Search for the cell housing the specified text and yield its [x, y] center coordinate. 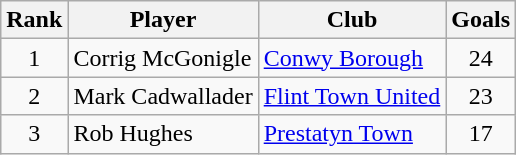
Rank [34, 20]
23 [481, 96]
Flint Town United [352, 96]
Club [352, 20]
Mark Cadwallader [163, 96]
Prestatyn Town [352, 134]
2 [34, 96]
Goals [481, 20]
Conwy Borough [352, 58]
Corrig McGonigle [163, 58]
3 [34, 134]
Rob Hughes [163, 134]
17 [481, 134]
24 [481, 58]
Player [163, 20]
1 [34, 58]
